Return (X, Y) of the center of cell containing provided text 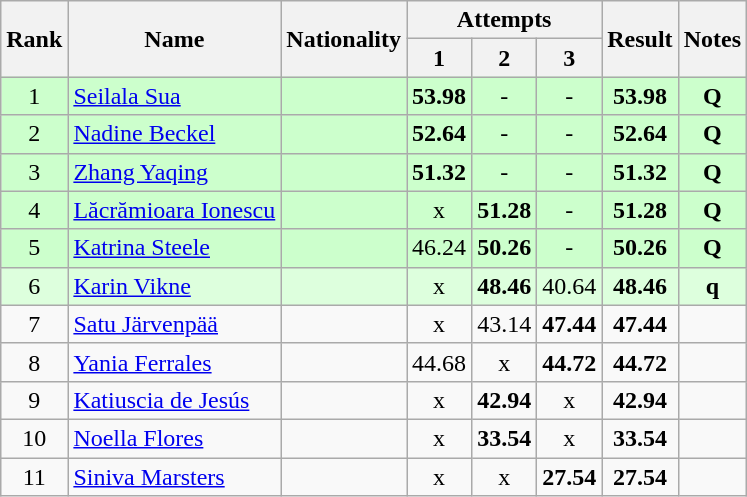
Satu Järvenpää (174, 324)
46.24 (440, 248)
Nadine Beckel (174, 134)
Notes (712, 39)
6 (34, 286)
9 (34, 400)
10 (34, 438)
Karin Vikne (174, 286)
Siniva Marsters (174, 477)
4 (34, 210)
Rank (34, 39)
Nationality (344, 39)
Katrina Steele (174, 248)
Yania Ferrales (174, 362)
Lăcrămioara Ionescu (174, 210)
5 (34, 248)
43.14 (504, 324)
q (712, 286)
Name (174, 39)
Seilala Sua (174, 96)
Attempts (504, 20)
Zhang Yaqing (174, 172)
8 (34, 362)
11 (34, 477)
40.64 (570, 286)
Noella Flores (174, 438)
44.68 (440, 362)
Result (640, 39)
Katiuscia de Jesús (174, 400)
7 (34, 324)
